From the cell containing the given text, extract its center point as (X, Y) coordinate. 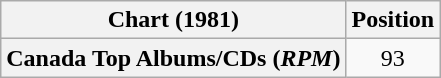
Canada Top Albums/CDs (RPM) (174, 58)
Position (393, 20)
Chart (1981) (174, 20)
93 (393, 58)
